From the cell containing the given text, extract its center point as [X, Y] coordinate. 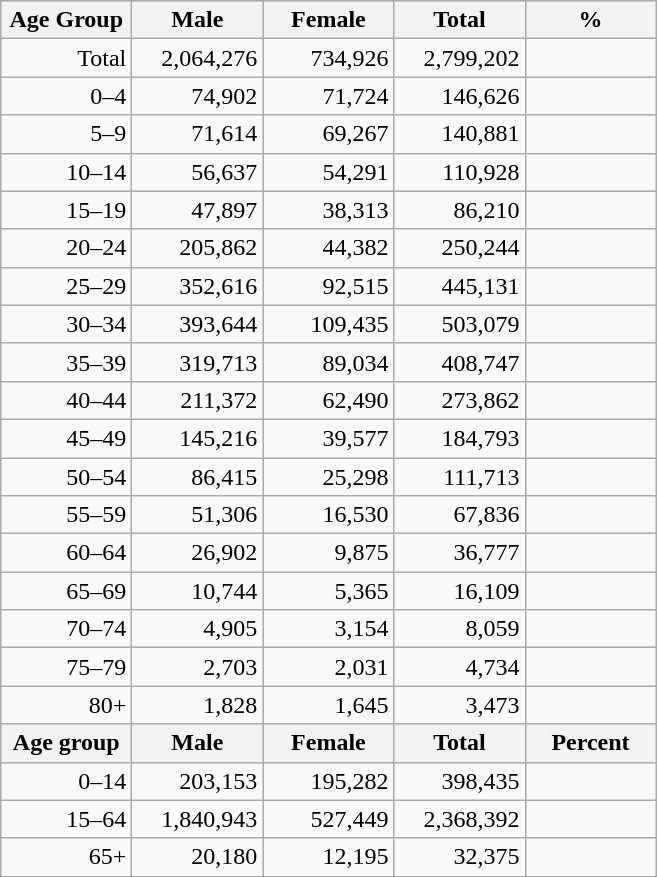
195,282 [328, 781]
4,905 [198, 629]
89,034 [328, 362]
40–44 [66, 400]
71,724 [328, 96]
35–39 [66, 362]
398,435 [460, 781]
1,828 [198, 705]
71,614 [198, 134]
75–79 [66, 667]
205,862 [198, 248]
92,515 [328, 286]
319,713 [198, 362]
140,881 [460, 134]
10,744 [198, 591]
111,713 [460, 477]
25–29 [66, 286]
67,836 [460, 515]
734,926 [328, 58]
145,216 [198, 438]
20–24 [66, 248]
3,154 [328, 629]
65+ [66, 857]
16,530 [328, 515]
109,435 [328, 324]
32,375 [460, 857]
Age Group [66, 20]
69,267 [328, 134]
250,244 [460, 248]
38,313 [328, 210]
15–64 [66, 819]
352,616 [198, 286]
50–54 [66, 477]
65–69 [66, 591]
5,365 [328, 591]
2,031 [328, 667]
Percent [590, 743]
86,415 [198, 477]
146,626 [460, 96]
9,875 [328, 553]
2,703 [198, 667]
55–59 [66, 515]
10–14 [66, 172]
2,368,392 [460, 819]
0–4 [66, 96]
20,180 [198, 857]
44,382 [328, 248]
3,473 [460, 705]
74,902 [198, 96]
45–49 [66, 438]
30–34 [66, 324]
60–64 [66, 553]
62,490 [328, 400]
80+ [66, 705]
26,902 [198, 553]
503,079 [460, 324]
2,064,276 [198, 58]
51,306 [198, 515]
36,777 [460, 553]
54,291 [328, 172]
25,298 [328, 477]
5–9 [66, 134]
2,799,202 [460, 58]
70–74 [66, 629]
110,928 [460, 172]
8,059 [460, 629]
273,862 [460, 400]
12,195 [328, 857]
4,734 [460, 667]
Age group [66, 743]
0–14 [66, 781]
408,747 [460, 362]
16,109 [460, 591]
393,644 [198, 324]
86,210 [460, 210]
1,840,943 [198, 819]
1,645 [328, 705]
184,793 [460, 438]
56,637 [198, 172]
211,372 [198, 400]
39,577 [328, 438]
% [590, 20]
15–19 [66, 210]
47,897 [198, 210]
445,131 [460, 286]
527,449 [328, 819]
203,153 [198, 781]
